Pinpoint the cell where the given text exists, returning its [x, y] midpoint coordinate. 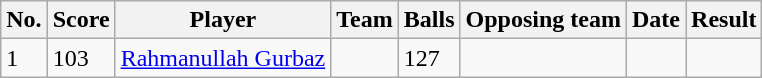
Rahmanullah Gurbaz [223, 58]
103 [81, 58]
No. [24, 20]
Balls [429, 20]
1 [24, 58]
Score [81, 20]
Team [365, 20]
Opposing team [543, 20]
Result [724, 20]
Date [656, 20]
Player [223, 20]
127 [429, 58]
